Output the (x, y) coordinate of the center of the cell containing the given text.  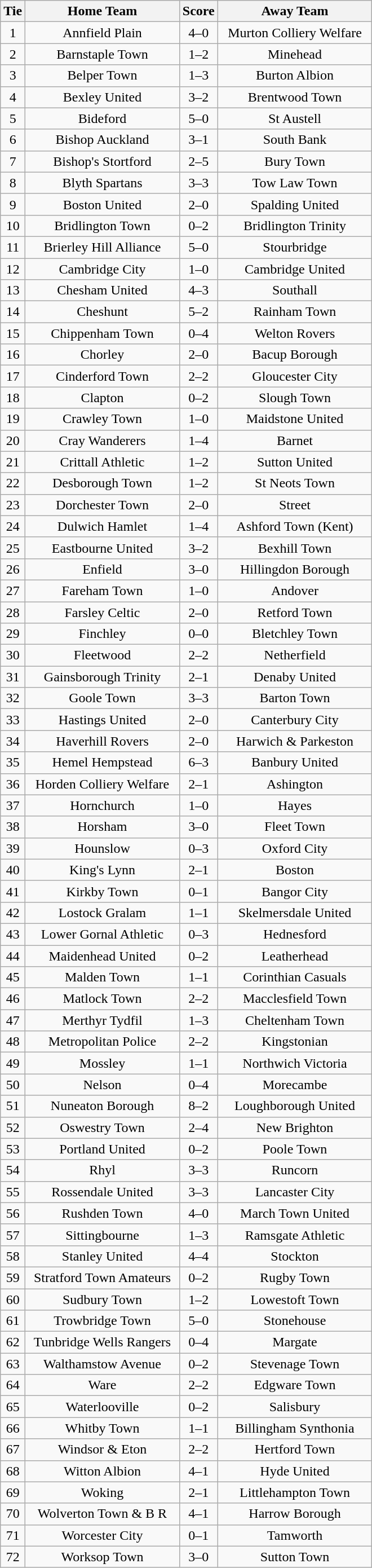
Macclesfield Town (295, 999)
Boston (295, 870)
3 (13, 76)
March Town United (295, 1213)
32 (13, 698)
Welton Rovers (295, 333)
Stourbridge (295, 247)
Southall (295, 290)
2–4 (198, 1127)
Stanley United (103, 1256)
Eastbourne United (103, 548)
37 (13, 805)
Poole Town (295, 1149)
Billingham Synthonia (295, 1428)
20 (13, 441)
Bacup Borough (295, 355)
27 (13, 591)
Kirkby Town (103, 891)
Trowbridge Town (103, 1321)
6 (13, 140)
Sutton United (295, 462)
Woking (103, 1492)
Brentwood Town (295, 97)
Annfield Plain (103, 33)
Bishop Auckland (103, 140)
Hyde United (295, 1471)
Matlock Town (103, 999)
58 (13, 1256)
13 (13, 290)
47 (13, 1020)
8–2 (198, 1106)
30 (13, 655)
65 (13, 1407)
Lancaster City (295, 1192)
Cray Wanderers (103, 441)
25 (13, 548)
55 (13, 1192)
Bridlington Trinity (295, 226)
Dulwich Hamlet (103, 526)
54 (13, 1170)
Crittall Athletic (103, 462)
South Bank (295, 140)
Kingstonian (295, 1042)
Cambridge United (295, 269)
5–2 (198, 312)
6–3 (198, 763)
Cheltenham Town (295, 1020)
Hastings United (103, 720)
45 (13, 977)
Boston United (103, 204)
7 (13, 161)
4–4 (198, 1256)
Ashington (295, 784)
St Neots Town (295, 483)
Bexley United (103, 97)
Ramsgate Athletic (295, 1235)
40 (13, 870)
50 (13, 1085)
Malden Town (103, 977)
Bideford (103, 118)
35 (13, 763)
Hornchurch (103, 805)
Home Team (103, 11)
Whitby Town (103, 1428)
63 (13, 1364)
Witton Albion (103, 1471)
Edgware Town (295, 1385)
Desborough Town (103, 483)
Tamworth (295, 1535)
Harwich & Parkeston (295, 741)
Horden Colliery Welfare (103, 784)
Rushden Town (103, 1213)
Retford Town (295, 612)
Fareham Town (103, 591)
Fleetwood (103, 655)
31 (13, 677)
60 (13, 1299)
Bexhill Town (295, 548)
Stevenage Town (295, 1364)
Bury Town (295, 161)
26 (13, 569)
Loughborough United (295, 1106)
2–5 (198, 161)
Waterlooville (103, 1407)
21 (13, 462)
52 (13, 1127)
Spalding United (295, 204)
Maidstone United (295, 419)
Rainham Town (295, 312)
69 (13, 1492)
Bangor City (295, 891)
Hertford Town (295, 1450)
Hemel Hempstead (103, 763)
16 (13, 355)
Tie (13, 11)
Salisbury (295, 1407)
43 (13, 934)
Bishop's Stortford (103, 161)
Barnet (295, 441)
Gloucester City (295, 376)
Haverhill Rovers (103, 741)
Oswestry Town (103, 1127)
57 (13, 1235)
Merthyr Tydfil (103, 1020)
Skelmersdale United (295, 913)
Tow Law Town (295, 183)
Goole Town (103, 698)
Netherfield (295, 655)
Minehead (295, 54)
68 (13, 1471)
Banbury United (295, 763)
Barton Town (295, 698)
Andover (295, 591)
Oxford City (295, 848)
Score (198, 11)
34 (13, 741)
Portland United (103, 1149)
Lostock Gralam (103, 913)
Cinderford Town (103, 376)
39 (13, 848)
Maidenhead United (103, 956)
44 (13, 956)
Walthamstow Avenue (103, 1364)
Hayes (295, 805)
Blyth Spartans (103, 183)
Crawley Town (103, 419)
Margate (295, 1342)
Nelson (103, 1085)
3–1 (198, 140)
61 (13, 1321)
Stockton (295, 1256)
Metropolitan Police (103, 1042)
Chorley (103, 355)
38 (13, 827)
Hounslow (103, 848)
Ashford Town (Kent) (295, 526)
24 (13, 526)
5 (13, 118)
Murton Colliery Welfare (295, 33)
St Austell (295, 118)
48 (13, 1042)
Fleet Town (295, 827)
Chesham United (103, 290)
Sutton Town (295, 1557)
28 (13, 612)
Stratford Town Amateurs (103, 1278)
19 (13, 419)
Northwich Victoria (295, 1063)
Barnstaple Town (103, 54)
22 (13, 483)
Dorchester Town (103, 505)
Littlehampton Town (295, 1492)
51 (13, 1106)
Ware (103, 1385)
33 (13, 720)
49 (13, 1063)
70 (13, 1514)
Tunbridge Wells Rangers (103, 1342)
Rossendale United (103, 1192)
King's Lynn (103, 870)
Lowestoft Town (295, 1299)
Horsham (103, 827)
Rugby Town (295, 1278)
Chippenham Town (103, 333)
9 (13, 204)
12 (13, 269)
Hillingdon Borough (295, 569)
0–0 (198, 634)
64 (13, 1385)
Sudbury Town (103, 1299)
Runcorn (295, 1170)
Harrow Borough (295, 1514)
Denaby United (295, 677)
Cheshunt (103, 312)
Gainsborough Trinity (103, 677)
71 (13, 1535)
41 (13, 891)
Corinthian Casuals (295, 977)
66 (13, 1428)
Morecambe (295, 1085)
Bletchley Town (295, 634)
Clapton (103, 398)
2 (13, 54)
29 (13, 634)
Cambridge City (103, 269)
4–3 (198, 290)
15 (13, 333)
Wolverton Town & B R (103, 1514)
Windsor & Eton (103, 1450)
1 (13, 33)
8 (13, 183)
Worcester City (103, 1535)
56 (13, 1213)
Bridlington Town (103, 226)
42 (13, 913)
11 (13, 247)
Sittingbourne (103, 1235)
Nuneaton Borough (103, 1106)
Street (295, 505)
New Brighton (295, 1127)
Finchley (103, 634)
Worksop Town (103, 1557)
23 (13, 505)
72 (13, 1557)
Lower Gornal Athletic (103, 934)
Canterbury City (295, 720)
Slough Town (295, 398)
Stonehouse (295, 1321)
Away Team (295, 11)
Brierley Hill Alliance (103, 247)
Burton Albion (295, 76)
Rhyl (103, 1170)
14 (13, 312)
67 (13, 1450)
62 (13, 1342)
36 (13, 784)
Hednesford (295, 934)
53 (13, 1149)
Farsley Celtic (103, 612)
10 (13, 226)
46 (13, 999)
4 (13, 97)
Belper Town (103, 76)
59 (13, 1278)
Leatherhead (295, 956)
18 (13, 398)
17 (13, 376)
Mossley (103, 1063)
Enfield (103, 569)
